Return the (X, Y) coordinate for the center point of the cell that contains the specified text.  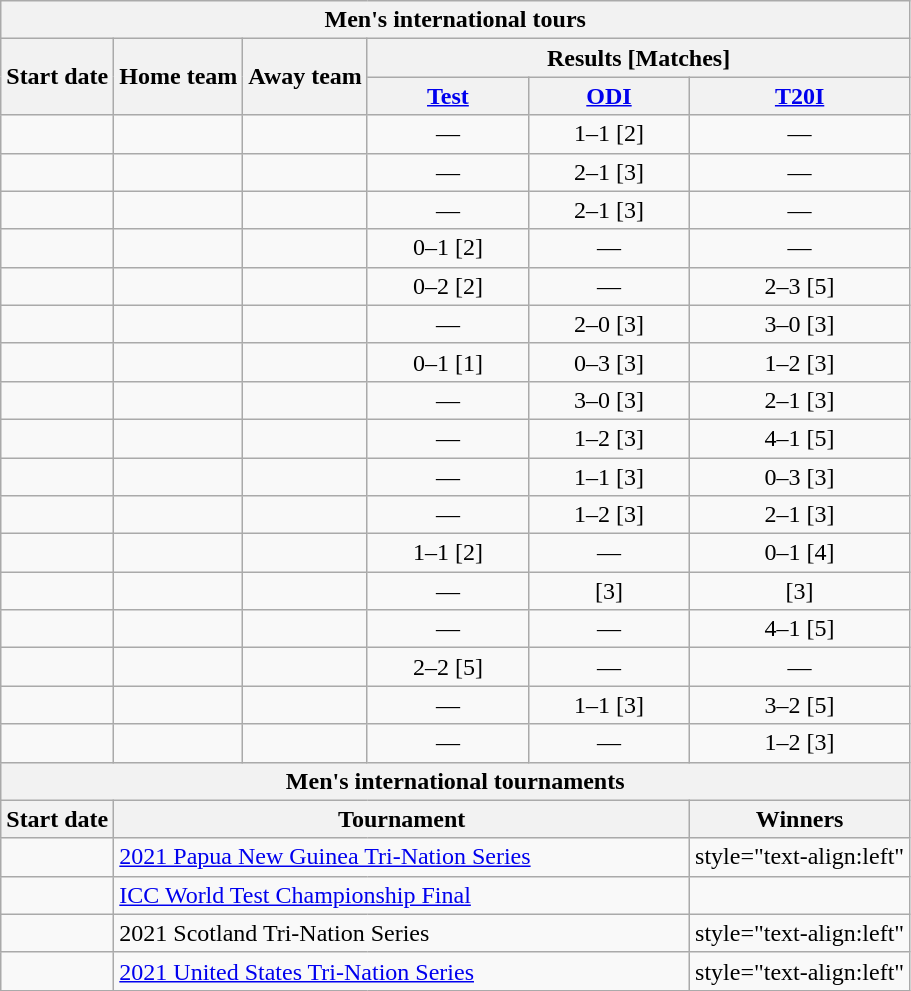
Men's international tournaments (456, 781)
Results [Matches] (638, 58)
Tournament (402, 819)
3–2 [5] (800, 705)
T20I (800, 96)
Winners (800, 819)
2021 United States Tri-Nation Series (402, 971)
2021 Papua New Guinea Tri-Nation Series (402, 857)
0–2 [2] (448, 286)
2–0 [3] (608, 324)
0–1 [1] (448, 362)
Test (448, 96)
Away team (306, 77)
0–1 [2] (448, 248)
2–3 [5] (800, 286)
Home team (178, 77)
ODI (608, 96)
2021 Scotland Tri-Nation Series (402, 933)
2–2 [5] (448, 667)
Men's international tours (456, 20)
0–1 [4] (800, 553)
ICC World Test Championship Final (402, 895)
